Provide the (x, y) coordinate of the cell's center where the given text is located.  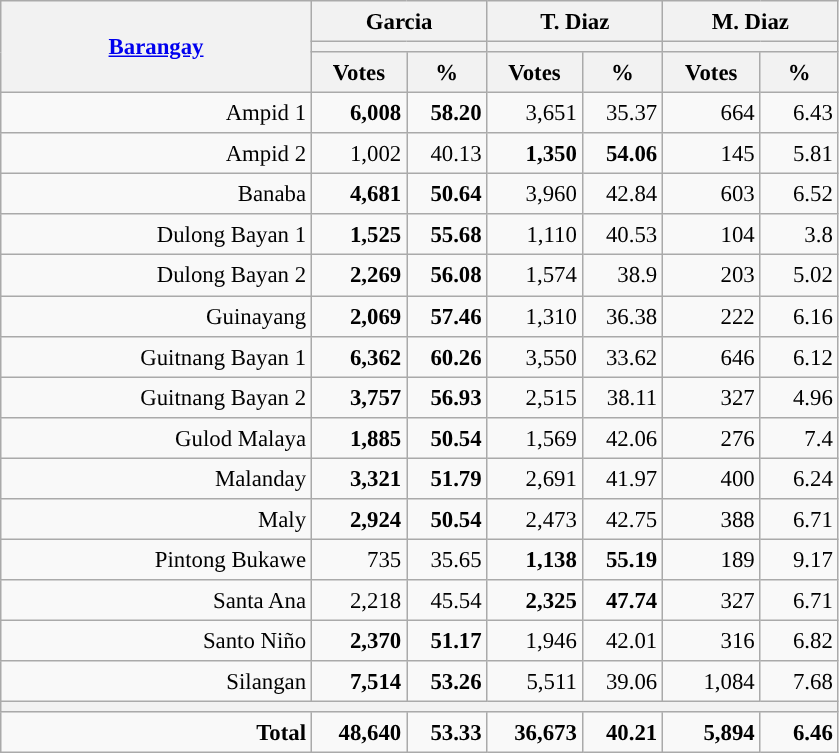
55.68 (447, 234)
2,325 (534, 600)
400 (712, 478)
6.16 (799, 316)
39.06 (622, 682)
2,515 (534, 398)
646 (712, 356)
57.46 (447, 316)
Guinayang (156, 316)
6,008 (358, 114)
7,514 (358, 682)
2,924 (358, 520)
38.11 (622, 398)
2,269 (358, 276)
222 (712, 316)
54.06 (622, 154)
735 (358, 560)
5.02 (799, 276)
145 (712, 154)
Santo Niño (156, 640)
1,138 (534, 560)
38.9 (622, 276)
58.20 (447, 114)
Ampid 2 (156, 154)
T. Diaz (575, 22)
276 (712, 438)
Maly (156, 520)
53.33 (447, 732)
41.97 (622, 478)
1,110 (534, 234)
104 (712, 234)
Guitnang Bayan 2 (156, 398)
3.8 (799, 234)
48,640 (358, 732)
Malanday (156, 478)
6.12 (799, 356)
40.21 (622, 732)
189 (712, 560)
1,350 (534, 154)
1,084 (712, 682)
1,574 (534, 276)
40.13 (447, 154)
45.54 (447, 600)
55.19 (622, 560)
40.53 (622, 234)
4,681 (358, 194)
3,960 (534, 194)
Ampid 1 (156, 114)
203 (712, 276)
Silangan (156, 682)
50.64 (447, 194)
2,218 (358, 600)
7.68 (799, 682)
316 (712, 640)
9.17 (799, 560)
42.01 (622, 640)
51.79 (447, 478)
1,569 (534, 438)
Garcia (399, 22)
6,362 (358, 356)
5.81 (799, 154)
4.96 (799, 398)
56.93 (447, 398)
603 (712, 194)
53.26 (447, 682)
42.06 (622, 438)
6.24 (799, 478)
Total (156, 732)
42.75 (622, 520)
Dulong Bayan 1 (156, 234)
6.52 (799, 194)
1,310 (534, 316)
Gulod Malaya (156, 438)
33.62 (622, 356)
Dulong Bayan 2 (156, 276)
Santa Ana (156, 600)
6.46 (799, 732)
1,002 (358, 154)
3,550 (534, 356)
6.82 (799, 640)
60.26 (447, 356)
3,757 (358, 398)
2,069 (358, 316)
35.37 (622, 114)
2,370 (358, 640)
Guitnang Bayan 1 (156, 356)
388 (712, 520)
1,885 (358, 438)
1,525 (358, 234)
2,473 (534, 520)
56.08 (447, 276)
5,511 (534, 682)
51.17 (447, 640)
3,321 (358, 478)
36,673 (534, 732)
47.74 (622, 600)
5,894 (712, 732)
6.43 (799, 114)
35.65 (447, 560)
3,651 (534, 114)
42.84 (622, 194)
36.38 (622, 316)
7.4 (799, 438)
Pintong Bukawe (156, 560)
Banaba (156, 194)
M. Diaz (751, 22)
2,691 (534, 478)
664 (712, 114)
1,946 (534, 640)
Barangay (156, 47)
